Return [X, Y] of the center of cell containing provided text 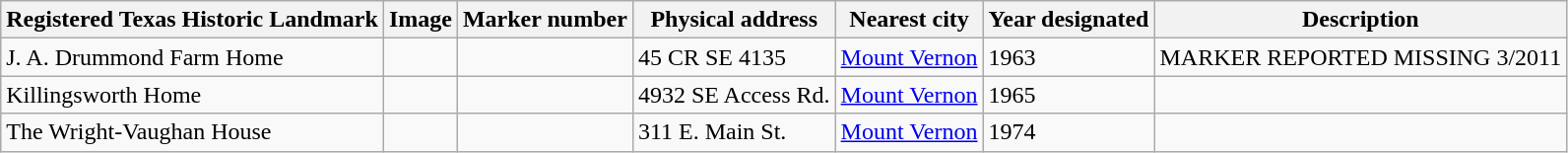
4932 SE Access Rd. [734, 95]
Year designated [1069, 20]
Nearest city [909, 20]
The Wright-Vaughan House [193, 132]
1965 [1069, 95]
311 E. Main St. [734, 132]
1963 [1069, 57]
Image [420, 20]
MARKER REPORTED MISSING 3/2011 [1361, 57]
Registered Texas Historic Landmark [193, 20]
Physical address [734, 20]
45 CR SE 4135 [734, 57]
1974 [1069, 132]
J. A. Drummond Farm Home [193, 57]
Marker number [545, 20]
Killingsworth Home [193, 95]
Description [1361, 20]
